Output the (X, Y) coordinate of the center of the cell containing the given text.  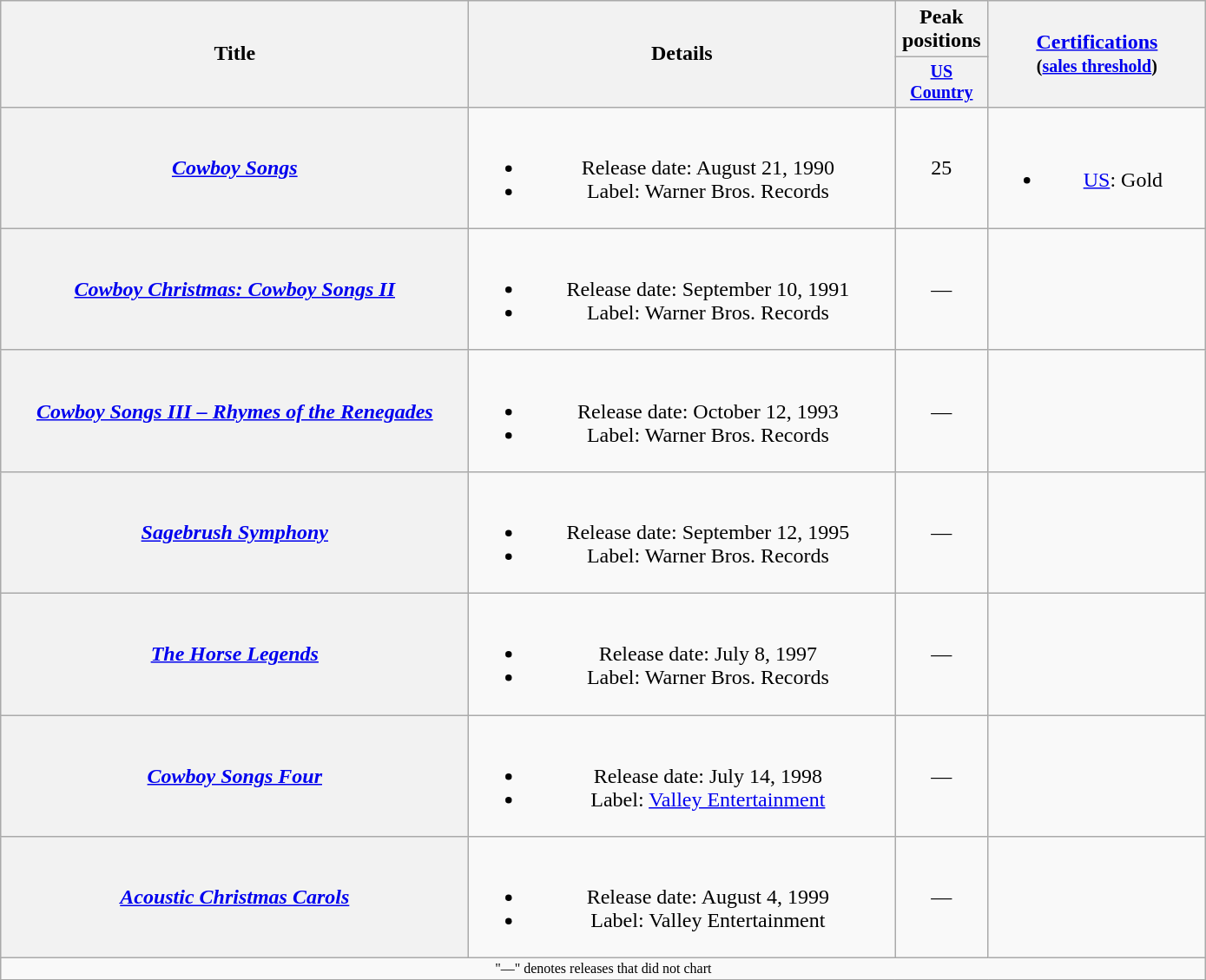
Release date: September 12, 1995Label: Warner Bros. Records (682, 532)
The Horse Legends (234, 654)
Certifications(sales threshold) (1097, 54)
Title (234, 54)
US Country (941, 82)
25 (941, 168)
Cowboy Christmas: Cowboy Songs II (234, 289)
Peak positions (941, 30)
Release date: October 12, 1993Label: Warner Bros. Records (682, 411)
Release date: August 21, 1990Label: Warner Bros. Records (682, 168)
US: Gold (1097, 168)
Release date: September 10, 1991Label: Warner Bros. Records (682, 289)
Release date: July 14, 1998Label: Valley Entertainment (682, 776)
Cowboy Songs III – Rhymes of the Renegades (234, 411)
Cowboy Songs (234, 168)
"—" denotes releases that did not chart (603, 969)
Cowboy Songs Four (234, 776)
Sagebrush Symphony (234, 532)
Release date: July 8, 1997Label: Warner Bros. Records (682, 654)
Acoustic Christmas Carols (234, 898)
Details (682, 54)
Release date: August 4, 1999Label: Valley Entertainment (682, 898)
